Extract the [x, y] coordinate from the center of the cell holding the provided text.  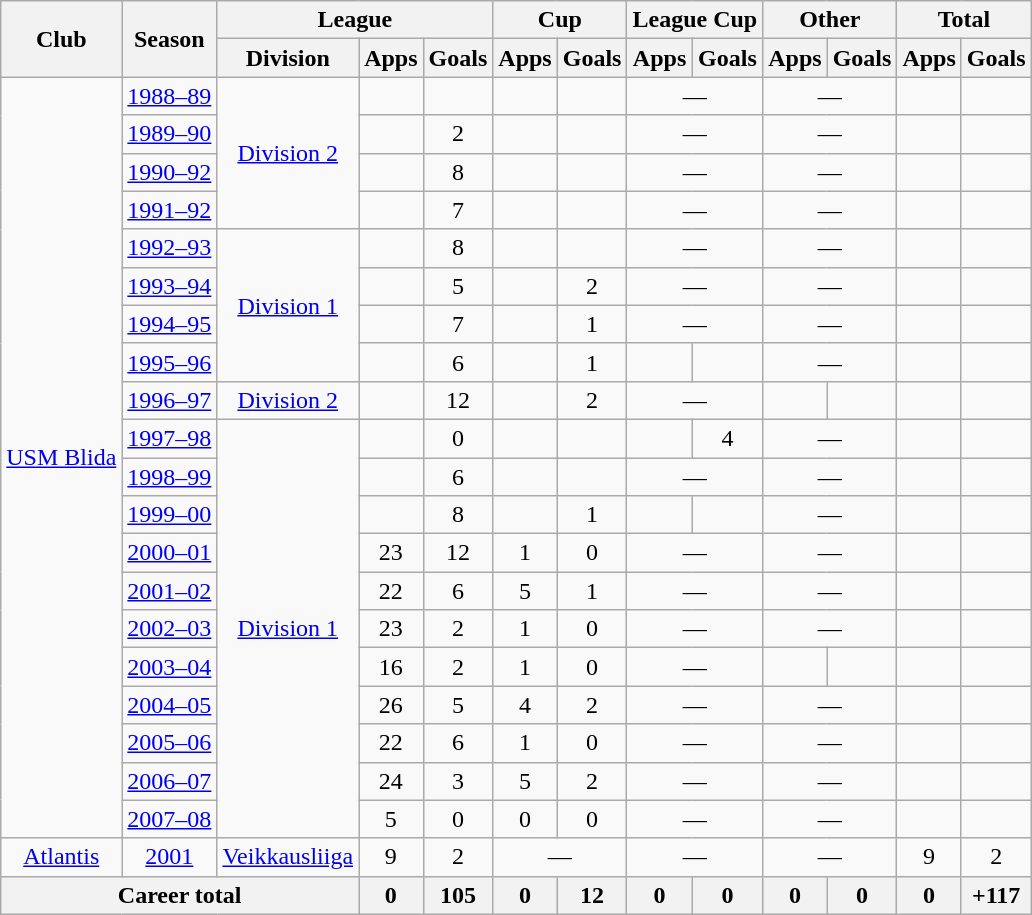
2006–07 [170, 781]
1993–94 [170, 286]
1997–98 [170, 438]
2007–08 [170, 819]
2005–06 [170, 743]
1991–92 [170, 210]
3 [458, 781]
USM Blida [62, 458]
26 [391, 705]
Total [964, 20]
2002–03 [170, 629]
League Cup [695, 20]
1988–89 [170, 96]
1999–00 [170, 515]
Other [830, 20]
1990–92 [170, 172]
Career total [180, 895]
16 [391, 667]
Veikkausliiga [288, 857]
1996–97 [170, 400]
Season [170, 39]
1989–90 [170, 134]
2001–02 [170, 591]
2001 [170, 857]
League [355, 20]
+117 [996, 895]
1995–96 [170, 362]
1994–95 [170, 324]
Division [288, 58]
1998–99 [170, 477]
24 [391, 781]
2004–05 [170, 705]
Club [62, 39]
105 [458, 895]
Cup [560, 20]
2003–04 [170, 667]
Atlantis [62, 857]
2000–01 [170, 553]
1992–93 [170, 248]
